Extract the [X, Y] coordinate from the center of the cell holding the provided text.  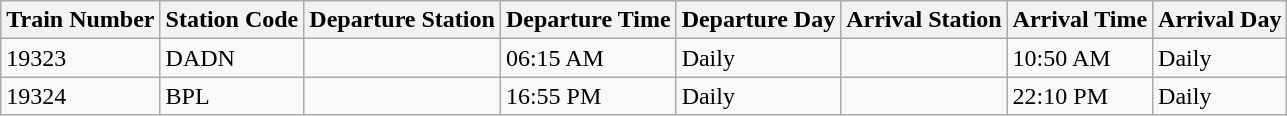
06:15 AM [588, 58]
Station Code [232, 20]
19323 [80, 58]
Departure Time [588, 20]
Train Number [80, 20]
22:10 PM [1080, 96]
10:50 AM [1080, 58]
Departure Station [402, 20]
DADN [232, 58]
19324 [80, 96]
Arrival Station [924, 20]
16:55 PM [588, 96]
BPL [232, 96]
Arrival Day [1220, 20]
Arrival Time [1080, 20]
Departure Day [758, 20]
